Pinpoint the cell where the given text exists, returning its [X, Y] midpoint coordinate. 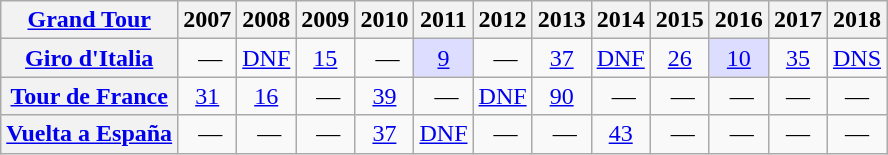
Grand Tour [90, 20]
2008 [266, 20]
2012 [502, 20]
31 [208, 96]
2013 [562, 20]
2017 [798, 20]
DNS [856, 58]
2014 [620, 20]
2015 [680, 20]
39 [384, 96]
26 [680, 58]
43 [620, 134]
2018 [856, 20]
10 [738, 58]
16 [266, 96]
2016 [738, 20]
9 [444, 58]
15 [326, 58]
90 [562, 96]
Tour de France [90, 96]
2007 [208, 20]
2009 [326, 20]
Giro d'Italia [90, 58]
Vuelta a España [90, 134]
2010 [384, 20]
35 [798, 58]
2011 [444, 20]
